Detect which cell encompasses the target text, then output its (x, y) center coordinate. 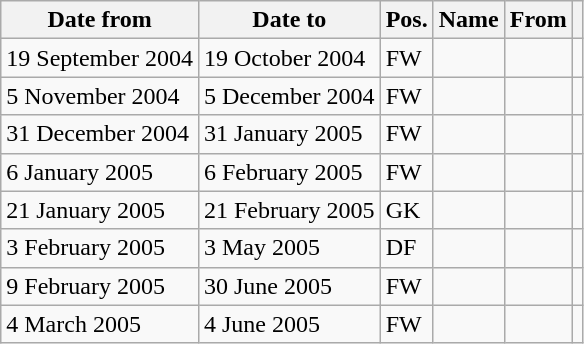
19 October 2004 (289, 58)
30 June 2005 (289, 286)
From (538, 20)
Date from (100, 20)
DF (406, 248)
4 March 2005 (100, 324)
Date to (289, 20)
GK (406, 210)
5 November 2004 (100, 96)
6 February 2005 (289, 172)
31 January 2005 (289, 134)
Name (468, 20)
3 February 2005 (100, 248)
19 September 2004 (100, 58)
21 January 2005 (100, 210)
31 December 2004 (100, 134)
9 February 2005 (100, 286)
3 May 2005 (289, 248)
4 June 2005 (289, 324)
21 February 2005 (289, 210)
5 December 2004 (289, 96)
Pos. (406, 20)
6 January 2005 (100, 172)
